Extract the (x, y) coordinate from the center of the cell holding the provided text.  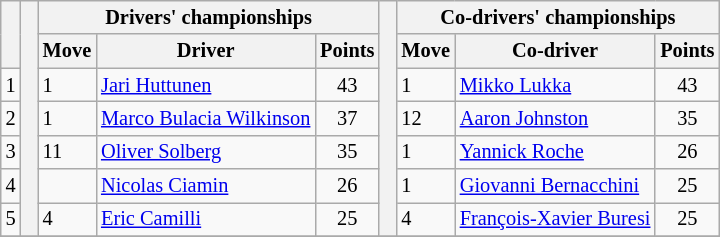
3 (11, 152)
Co-driver (555, 51)
Co-drivers' championships (558, 17)
12 (425, 118)
Oliver Solberg (206, 152)
Jari Huttunen (206, 85)
Nicolas Ciamin (206, 186)
François-Xavier Buresi (555, 219)
Drivers' championships (209, 17)
Marco Bulacia Wilkinson (206, 118)
Aaron Johnston (555, 118)
Eric Camilli (206, 219)
Mikko Lukka (555, 85)
Giovanni Bernacchini (555, 186)
2 (11, 118)
Driver (206, 51)
11 (67, 152)
Yannick Roche (555, 152)
5 (11, 219)
37 (347, 118)
